Output the [x, y] coordinate of the center of the cell containing the given text.  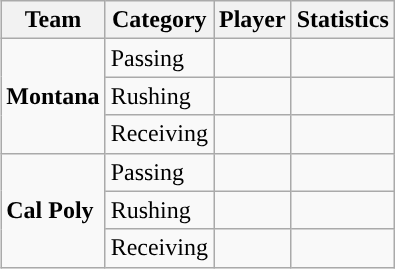
Statistics [342, 20]
Category [159, 20]
Montana [53, 96]
Team [53, 20]
Cal Poly [53, 210]
Player [253, 20]
